Determine the [x, y] coordinate at the center of the cell enclosing the given text.  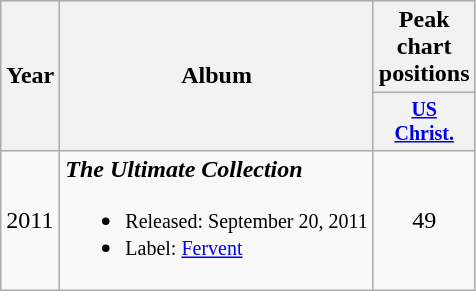
Peak chart positions [424, 47]
2011 [30, 220]
49 [424, 220]
Album [217, 76]
Year [30, 76]
USChrist. [424, 122]
The Ultimate CollectionReleased: September 20, 2011Label: Fervent [217, 220]
